For the text-containing cell, return its midpoint in (X, Y) coordinate format. 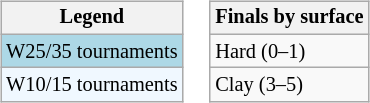
Clay (3–5) (289, 85)
W10/15 tournaments (92, 85)
Finals by surface (289, 18)
W25/35 tournaments (92, 51)
Legend (92, 18)
Hard (0–1) (289, 51)
